Pinpoint the cell where the given text exists, returning its [x, y] midpoint coordinate. 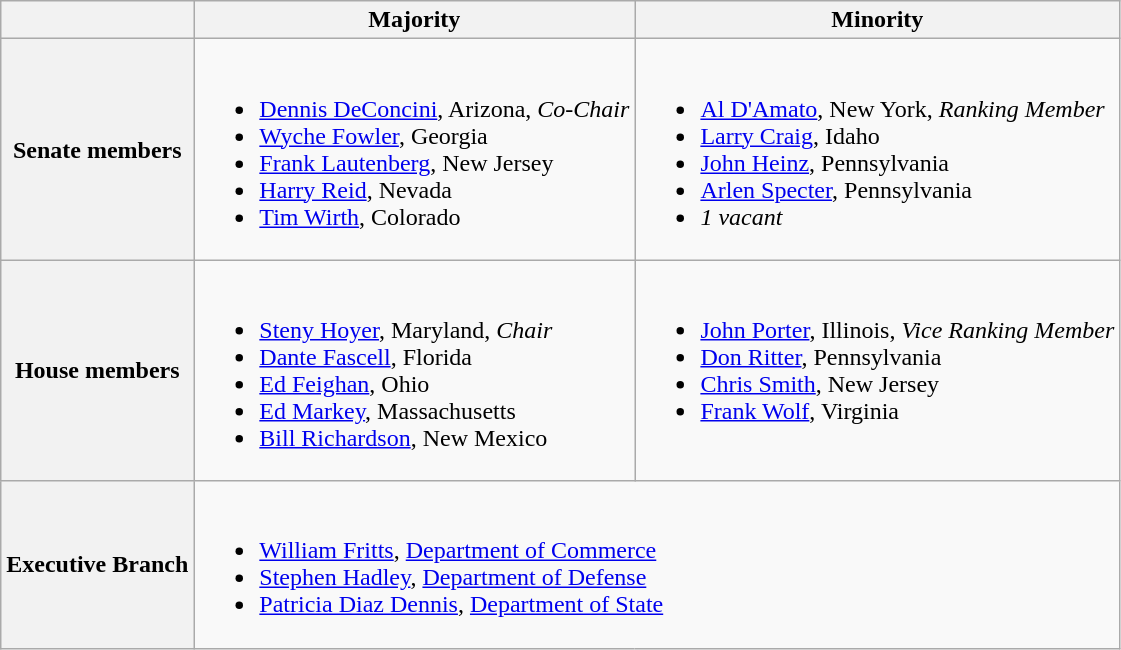
Executive Branch [98, 564]
Steny Hoyer, Maryland, ChairDante Fascell, FloridaEd Feighan, OhioEd Markey, MassachusettsBill Richardson, New Mexico [414, 370]
Dennis DeConcini, Arizona, Co-ChairWyche Fowler, GeorgiaFrank Lautenberg, New JerseyHarry Reid, NevadaTim Wirth, Colorado [414, 150]
Senate members [98, 150]
Al D'Amato, New York, Ranking MemberLarry Craig, IdahoJohn Heinz, Pennsylvania Arlen Specter, Pennsylvania 1 vacant [878, 150]
William Fritts, Department of CommerceStephen Hadley, Department of DefensePatricia Diaz Dennis, Department of State [657, 564]
Majority [414, 20]
John Porter, Illinois, Vice Ranking MemberDon Ritter, PennsylvaniaChris Smith, New JerseyFrank Wolf, Virginia [878, 370]
Minority [878, 20]
House members [98, 370]
